From the cell containing the given text, extract its center point as [x, y] coordinate. 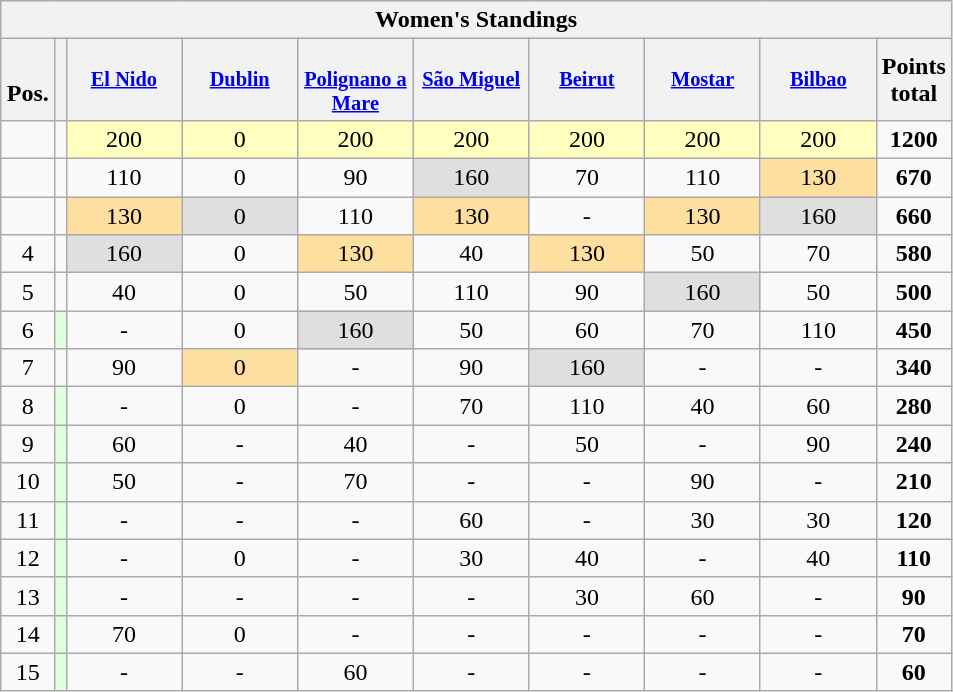
500 [914, 292]
Mostar [703, 80]
4 [28, 254]
Women's Standings [476, 20]
14 [28, 634]
Pointstotal [914, 80]
El Nido [124, 80]
7 [28, 368]
120 [914, 520]
660 [914, 216]
6 [28, 330]
10 [28, 482]
Dublin [240, 80]
15 [28, 672]
9 [28, 444]
13 [28, 596]
Beirut [587, 80]
240 [914, 444]
580 [914, 254]
450 [914, 330]
280 [914, 406]
1200 [914, 139]
12 [28, 558]
340 [914, 368]
Bilbao [818, 80]
8 [28, 406]
11 [28, 520]
670 [914, 178]
Polignano a Mare [356, 80]
210 [914, 482]
Pos. [28, 80]
São Miguel [471, 80]
5 [28, 292]
